Locate the cell with the specified text and output its [x, y] center coordinate. 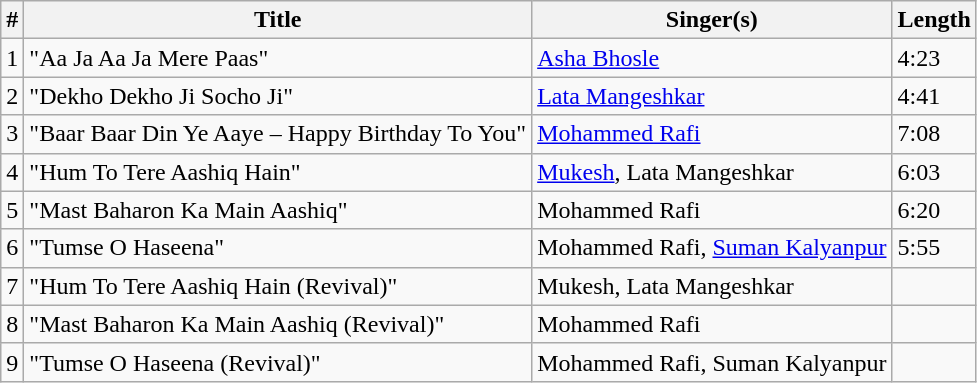
"Mast Baharon Ka Main Aashiq" [278, 210]
"Tumse O Haseena (Revival)" [278, 362]
"Baar Baar Din Ye Aaye – Happy Birthday To You" [278, 134]
7 [12, 286]
Singer(s) [712, 20]
Lata Mangeshkar [712, 96]
3 [12, 134]
"Hum To Tere Aashiq Hain" [278, 172]
4 [12, 172]
"Aa Ja Aa Ja Mere Paas" [278, 58]
8 [12, 324]
5:55 [934, 248]
"Tumse O Haseena" [278, 248]
1 [12, 58]
5 [12, 210]
6:03 [934, 172]
2 [12, 96]
"Dekho Dekho Ji Socho Ji" [278, 96]
"Hum To Tere Aashiq Hain (Revival)" [278, 286]
"Mast Baharon Ka Main Aashiq (Revival)" [278, 324]
Title [278, 20]
Asha Bhosle [712, 58]
6 [12, 248]
6:20 [934, 210]
# [12, 20]
9 [12, 362]
7:08 [934, 134]
4:41 [934, 96]
4:23 [934, 58]
Length [934, 20]
